Capture the cell that displays the provided text and extract its (x, y) central coordinate. 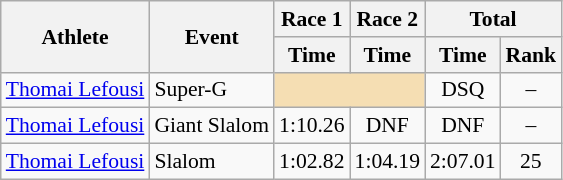
DSQ (462, 90)
1:02.82 (312, 162)
Total (493, 19)
Giant Slalom (212, 126)
Super-G (212, 90)
Race 1 (312, 19)
1:10.26 (312, 126)
Slalom (212, 162)
Race 2 (388, 19)
25 (532, 162)
1:04.19 (388, 162)
2:07.01 (462, 162)
Rank (532, 55)
Event (212, 36)
Athlete (76, 36)
